Return the [X, Y] coordinate for the center point of the cell that contains the specified text.  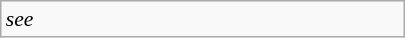
see [203, 19]
